Detect which cell encompasses the target text, then output its [X, Y] center coordinate. 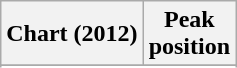
Peakposition [189, 34]
Chart (2012) [72, 34]
